For the text-containing cell, return its midpoint in (x, y) coordinate format. 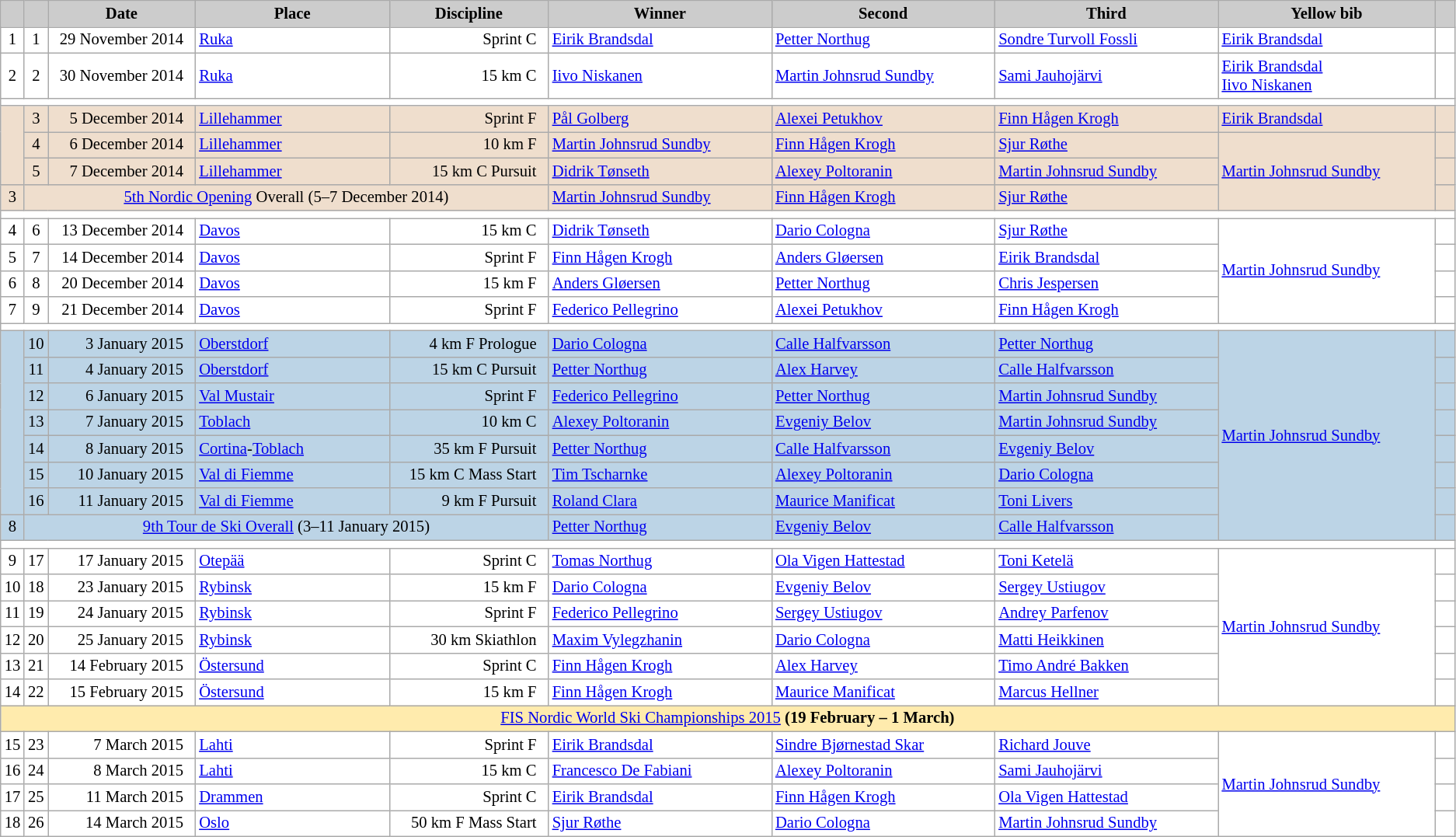
50 km F Mass Start (469, 823)
20 December 2014 (122, 284)
Toni Ketelä (1106, 561)
Marcus Hellner (1106, 692)
10 km C (469, 422)
8 March 2015 (122, 771)
FIS Nordic World Ski Championships 2015 (19 February – 1 March) (727, 718)
Second (883, 13)
Matti Heikkinen (1106, 640)
Andrey Parfenov (1106, 613)
Toni Livers (1106, 501)
23 (36, 745)
Drammen (292, 797)
26 (36, 823)
7 December 2014 (122, 171)
Tomas Northug (660, 561)
Sindre Bjørnestad Skar (883, 745)
15 km C Mass Start (469, 475)
14 December 2014 (122, 257)
4 km F Prologue (469, 344)
Pål Golberg (660, 119)
21 (36, 666)
Sondre Turvoll Fossli (1106, 40)
Iivo Niskanen (660, 75)
Eirik Brandsdal Iivo Niskanen (1327, 75)
24 January 2015 (122, 613)
9 km F Pursuit (469, 501)
Toblach (292, 422)
Richard Jouve (1106, 745)
10 January 2015 (122, 475)
21 December 2014 (122, 310)
9th Tour de Ski Overall (3–11 January 2015) (286, 527)
30 km Skiathlon (469, 640)
Third (1106, 13)
23 January 2015 (122, 587)
19 (36, 613)
Maxim Vylegzhanin (660, 640)
4 January 2015 (122, 370)
25 (36, 797)
Cortina-Toblach (292, 448)
22 (36, 692)
7 March 2015 (122, 745)
Place (292, 13)
7 January 2015 (122, 422)
Timo André Bakken (1106, 666)
Winner (660, 13)
25 January 2015 (122, 640)
Tim Tscharnke (660, 475)
3 January 2015 (122, 344)
8 January 2015 (122, 448)
13 December 2014 (122, 231)
Roland Clara (660, 501)
5th Nordic Opening Overall (5–7 December 2014) (286, 197)
20 (36, 640)
17 January 2015 (122, 561)
10 km F (469, 145)
14 February 2015 (122, 666)
Otepää (292, 561)
15 February 2015 (122, 692)
Yellow bib (1327, 13)
5 December 2014 (122, 119)
6 January 2015 (122, 396)
35 km F Pursuit (469, 448)
29 November 2014 (122, 40)
11 March 2015 (122, 797)
14 March 2015 (122, 823)
Val Mustair (292, 396)
30 November 2014 (122, 75)
6 December 2014 (122, 145)
24 (36, 771)
Francesco De Fabiani (660, 771)
Date (122, 13)
11 January 2015 (122, 501)
Chris Jespersen (1106, 284)
Discipline (469, 13)
Oslo (292, 823)
